Return (X, Y) of the center of cell containing provided text 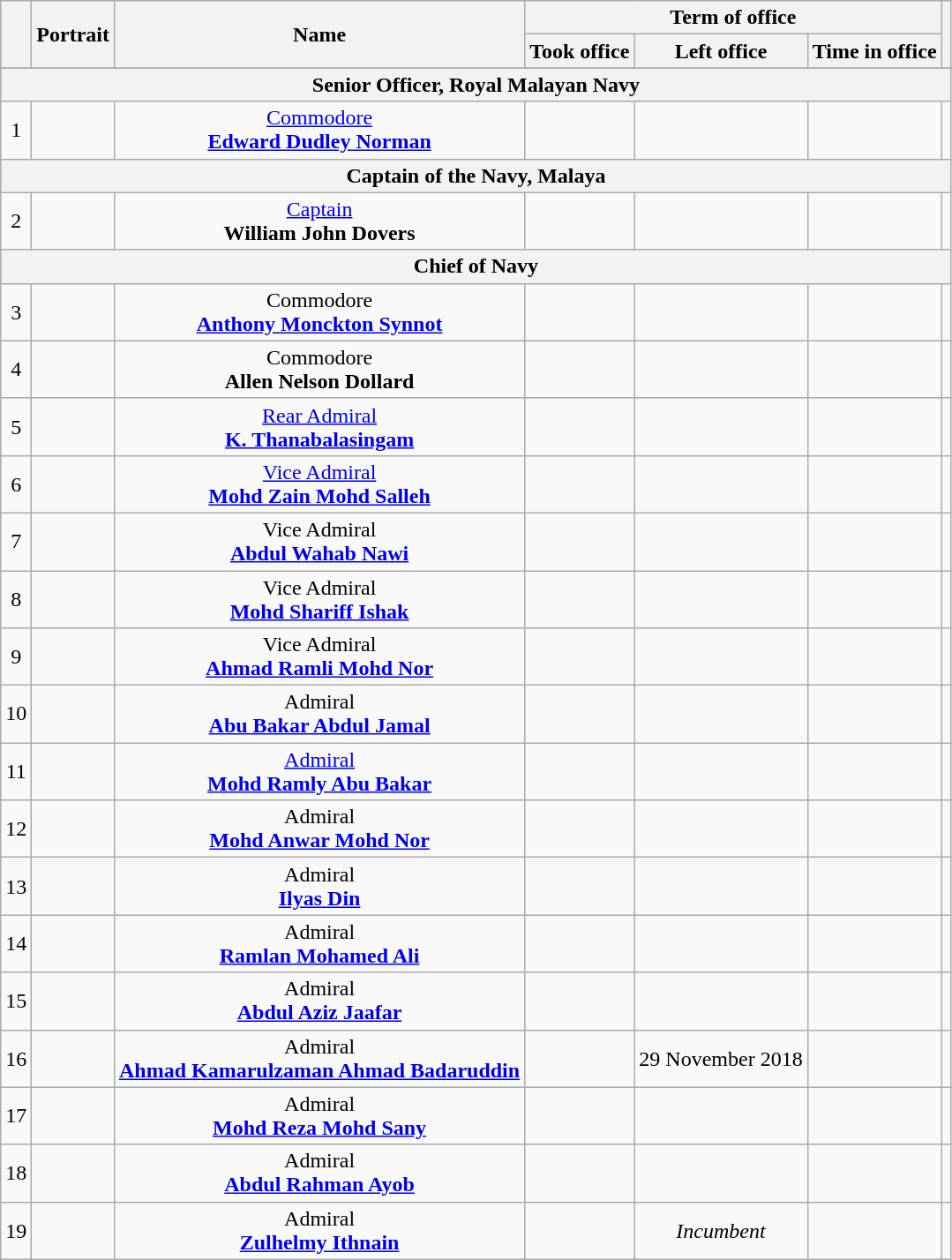
Admiral Abdul Aziz Jaafar (319, 1001)
Rear Admiral K. Thanabalasingam (319, 427)
Admiral Ahmad Kamarulzaman Ahmad Badaruddin (319, 1059)
13 (16, 886)
5 (16, 427)
29 November 2018 (721, 1059)
Captain of the Navy, Malaya (476, 176)
17 (16, 1115)
11 (16, 771)
Admiral Zulhelmy Ithnain (319, 1230)
1 (16, 131)
18 (16, 1174)
CommodoreEdward Dudley Norman (319, 131)
2 (16, 221)
Admiral Mohd Reza Mohd Sany (319, 1115)
CommodoreAllen Nelson Dollard (319, 369)
Name (319, 34)
Vice Admiral Ahmad Ramli Mohd Nor (319, 656)
12 (16, 829)
Admiral Ramlan Mohamed Ali (319, 944)
19 (16, 1230)
Admiral Abdul Rahman Ayob (319, 1174)
Senior Officer, Royal Malayan Navy (476, 85)
Time in office (874, 51)
3 (16, 312)
6 (16, 484)
Admiral Mohd Ramly Abu Bakar (319, 771)
Vice Admiral Mohd Shariff Ishak (319, 598)
4 (16, 369)
Admiral Mohd Anwar Mohd Nor (319, 829)
Chief of Navy (476, 266)
Vice Admiral Mohd Zain Mohd Salleh (319, 484)
Portrait (73, 34)
15 (16, 1001)
14 (16, 944)
7 (16, 542)
8 (16, 598)
Vice Admiral Abdul Wahab Nawi (319, 542)
16 (16, 1059)
CaptainWilliam John Dovers (319, 221)
Incumbent (721, 1230)
Admiral Ilyas Din (319, 886)
Admiral Abu Bakar Abdul Jamal (319, 715)
CommodoreAnthony Monckton Synnot (319, 312)
9 (16, 656)
10 (16, 715)
Left office (721, 51)
Took office (580, 51)
Term of office (733, 18)
